Provide the [X, Y] coordinate of the cell's center where the given text is located.  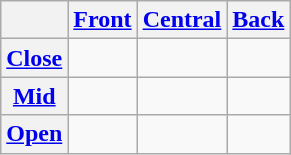
Front [102, 20]
Open [34, 134]
Back [258, 20]
Mid [34, 96]
Central [182, 20]
Close [34, 58]
